Extract the [X, Y] coordinate from the center of the cell holding the provided text.  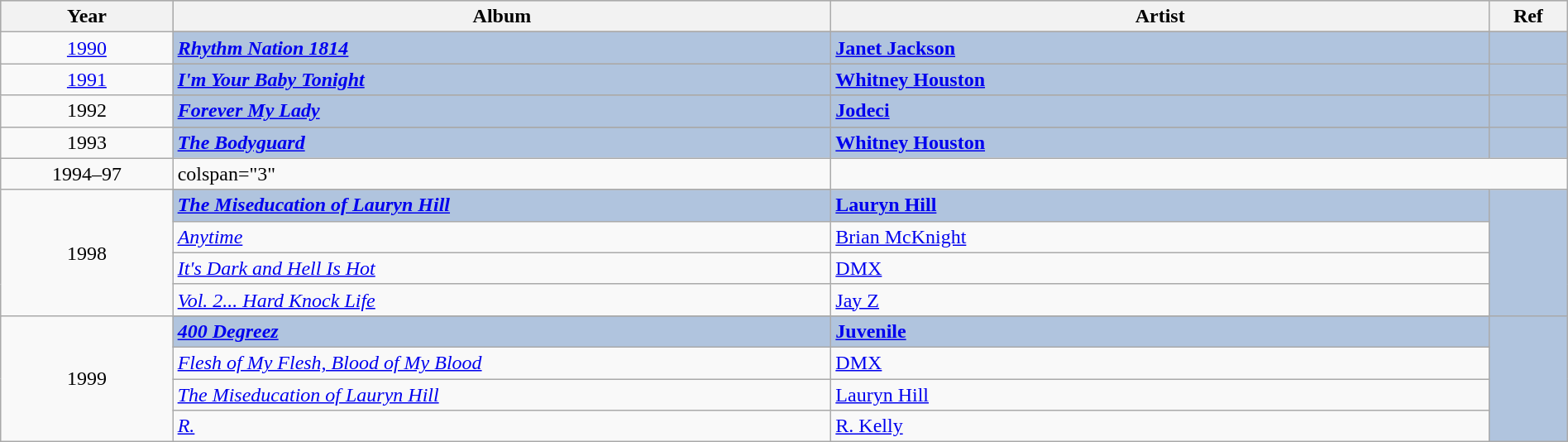
I'm Your Baby Tonight [502, 79]
R. [502, 426]
Vol. 2... Hard Knock Life [502, 300]
Brian McKnight [1160, 237]
1999 [87, 378]
1998 [87, 252]
The Bodyguard [502, 142]
It's Dark and Hell Is Hot [502, 268]
Year [87, 17]
1992 [87, 111]
Jodeci [1160, 111]
1990 [87, 48]
Rhythm Nation 1814 [502, 48]
400 Degreez [502, 331]
Flesh of My Flesh, Blood of My Blood [502, 363]
Jay Z [1160, 300]
colspan="3" [502, 174]
Album [502, 17]
Janet Jackson [1160, 48]
Anytime [502, 237]
Artist [1160, 17]
1991 [87, 79]
Juvenile [1160, 331]
1994–97 [87, 174]
Forever My Lady [502, 111]
R. Kelly [1160, 426]
Ref [1528, 17]
1993 [87, 142]
